Return the (X, Y) coordinate for the center point of the cell that contains the specified text.  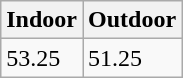
51.25 (132, 58)
Outdoor (132, 20)
53.25 (42, 58)
Indoor (42, 20)
